Extract the [X, Y] coordinate from the center of the cell holding the provided text.  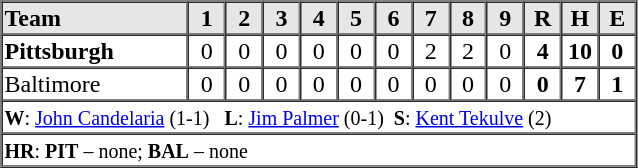
R [542, 18]
3 [282, 18]
8 [468, 18]
Team [96, 18]
Baltimore [96, 84]
6 [394, 18]
Pittsburgh [96, 50]
5 [356, 18]
H [580, 18]
9 [506, 18]
10 [580, 50]
HR: PIT – none; BAL – none [319, 150]
E [618, 18]
W: John Candelaria (1-1) L: Jim Palmer (0-1) S: Kent Tekulve (2) [319, 116]
